Output the [X, Y] coordinate of the center of the cell containing the given text.  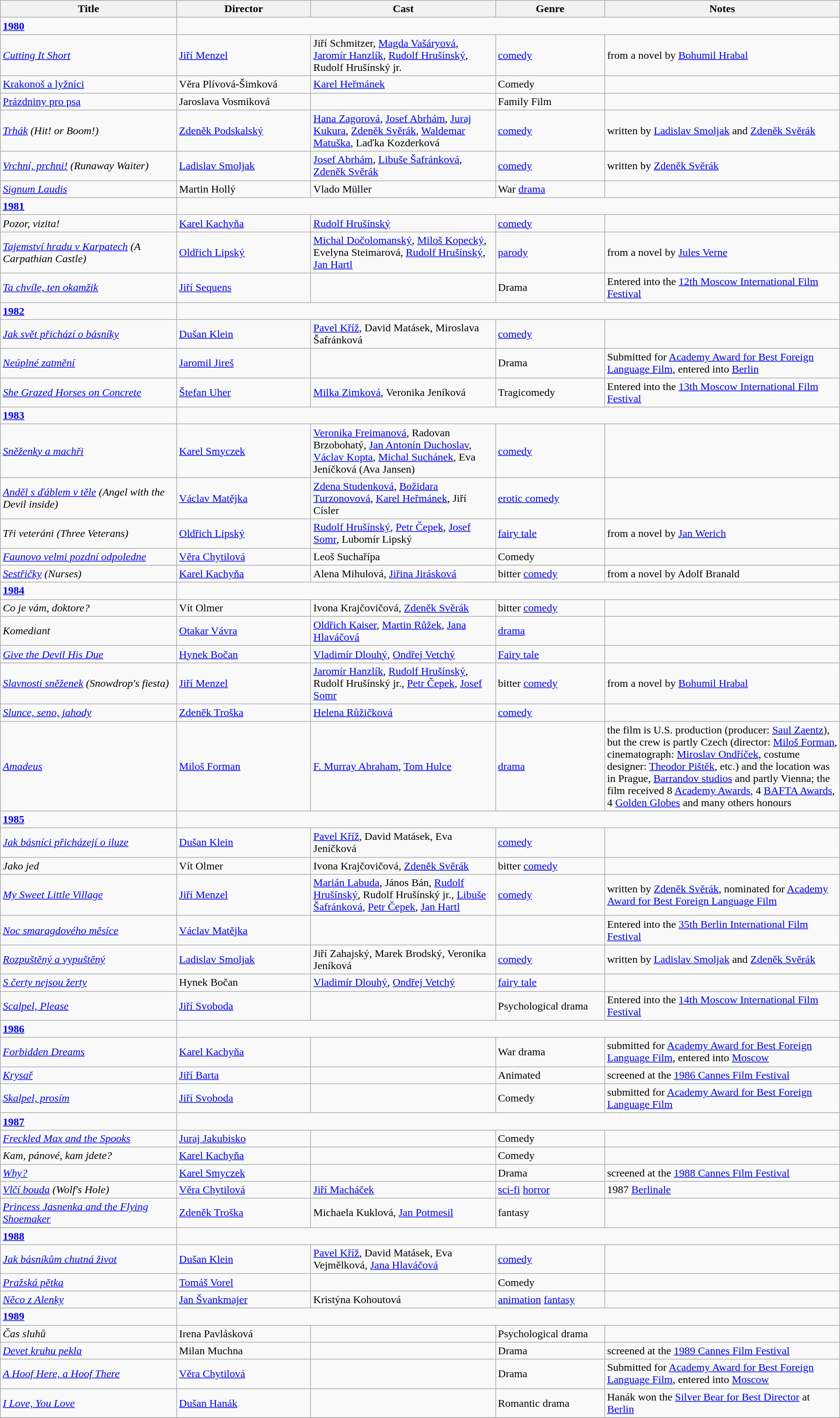
Irena Pavlásková [244, 1334]
Martin Hollý [244, 189]
Kam, pánové, kam jdete? [89, 1155]
submitted for Academy Award for Best Foreign Language Film, entered into Moscow [722, 1052]
Princess Jasnenka and the Flying Shoemaker [89, 1213]
Neúplné zatmění [89, 364]
Jiří Sequens [244, 287]
Něco z Alenky [89, 1299]
Jiří Barta [244, 1075]
Otakar Vávra [244, 631]
Slunce, seno, jahody [89, 712]
Notes [722, 9]
Hana Zagorová, Josef Abrhám, Juraj Kukura, Zdeněk Svěrák, Waldemar Matuška, Laďka Kozderková [403, 131]
Marián Labuda, János Bán, Rudolf Hrušínský, Rudolf Hrušínský jr., Libuše Šafránková, Petr Čepek, Jan Hartl [403, 895]
Entered into the 14th Moscow International Film Festival [722, 1005]
Sněženky a machři [89, 451]
Michal Dočolomanský, Miloš Kopecký, Evelyna Steimarová, Rudolf Hrušínský, Jan Hartl [403, 252]
Tři veteráni (Three Veterans) [89, 533]
Entered into the 12th Moscow International Film Festival [722, 287]
Josef Abrhám, Libuše Šafránková, Zdeněk Svěrák [403, 166]
Fairy tale [550, 654]
submitted for Academy Award for Best Foreign Language Film [722, 1098]
Krysař [89, 1075]
1987 [89, 1121]
Pavel Kříž, David Matásek, Eva Jeníčková [403, 843]
Ta chvíle, ten okamžik [89, 287]
animation fantasy [550, 1299]
Sestřičky (Nurses) [89, 574]
Jako jed [89, 866]
Rudolf Hrušínský, Petr Čepek, Josef Somr, Lubomír Lipský [403, 533]
She Grazed Horses on Concrete [89, 392]
Milan Muchna [244, 1351]
Čas sluhů [89, 1334]
Jan Švankmajer [244, 1299]
Miloš Forman [244, 766]
Dušan Hanák [244, 1403]
Vrchní, prchni! (Runaway Waiter) [89, 166]
Veronika Freimanová, Radovan Brzobohatý, Jan Antonín Duchoslav, Václav Kopta, Michal Suchánek, Eva Jeníčková (Ava Jansen) [403, 451]
Skalpel, prosím [89, 1098]
1980 [89, 26]
Pavel Kříž, David Matásek, Eva Vejmělková, Jana Hlaváčová [403, 1260]
My Sweet Little Village [89, 895]
Devet kruhu pekla [89, 1351]
Zdeněk Podskalský [244, 131]
Cutting It Short [89, 55]
Rozpuštěný a vypuštěný [89, 960]
Jak svět přichází o básníky [89, 334]
erotic comedy [550, 498]
Animated [550, 1075]
from a novel by Jules Verne [722, 252]
Helena Růžičková [403, 712]
Freckled Max and the Spooks [89, 1138]
Jaromil Jireš [244, 364]
Title [89, 9]
Kristýna Kohoutová [403, 1299]
Cast [403, 9]
1982 [89, 311]
Jak básníkům chutná život [89, 1260]
1987 Berlinale [722, 1190]
Family Film [550, 101]
1981 [89, 206]
from a novel by Jan Werich [722, 533]
Submitted for Academy Award for Best Foreign Language Film, entered into Berlin [722, 364]
screened at the 1989 Cannes Film Festival [722, 1351]
Amadeus [89, 766]
fantasy [550, 1213]
Noc smaragdového měsíce [89, 930]
Vlado Müller [403, 189]
F. Murray Abraham, Tom Hulce [403, 766]
Pražská pětka [89, 1282]
Anděl s ďáblem v těle (Angel with the Devil inside) [89, 498]
1988 [89, 1236]
Prázdniny pro psa [89, 101]
Jiří Macháček [403, 1190]
Pozor, vizita! [89, 223]
Karel Heřmánek [403, 84]
Jiří Schmitzer, Magda Vašáryová, Jaromír Hanzlík, Rudolf Hrušínský, Rudolf Hrušínský jr. [403, 55]
Co je vám, doktore? [89, 608]
Tajemství hradu v Karpatech (A Carpathian Castle) [89, 252]
screened at the 1988 Cannes Film Festival [722, 1173]
Štefan Uher [244, 392]
parody [550, 252]
Entered into the 13th Moscow International Film Festival [722, 392]
Vlčí bouda (Wolf's Hole) [89, 1190]
Milka Zimková, Veronika Jeníková [403, 392]
Jaromír Hanzlík, Rudolf Hrušínský, Rudolf Hrušínský jr., Petr Čepek, Josef Somr [403, 683]
Forbidden Dreams [89, 1052]
1984 [89, 591]
written by Zdeněk Svěrák, nominated for Academy Award for Best Foreign Language Film [722, 895]
Michaela Kuklová, Jan Potmesil [403, 1213]
from a novel by Adolf Branald [722, 574]
1983 [89, 416]
Leoš Suchařípa [403, 557]
screened at the 1986 Cannes Film Festival [722, 1075]
Why? [89, 1173]
Trhák (Hit! or Boom!) [89, 131]
A Hoof Here, a Hoof There [89, 1374]
Jiří Zahajský, Marek Brodský, Veronika Jeníková [403, 960]
Scalpel, Please [89, 1005]
1985 [89, 820]
Komediant [89, 631]
Rudolf Hrušínský [403, 223]
Slavnosti sněženek (Snowdrop's fiesta) [89, 683]
Hanák won the Silver Bear for Best Director at Berlin [722, 1403]
Signum Laudis [89, 189]
Give the Devil His Due [89, 654]
Jak básníci přicházejí o iluze [89, 843]
Pavel Kříž, David Matásek, Miroslava Šafránková [403, 334]
Faunovo velmi pozdní odpoledne [89, 557]
Jaroslava Vosmiková [244, 101]
1986 [89, 1029]
Director [244, 9]
Romantic drama [550, 1403]
Alena Mihulová, Jiřina Jirásková [403, 574]
Entered into the 35th Berlin International Film Festival [722, 930]
Zdena Studenková, Božidara Turzonovová, Karel Heřmánek, Jiří Císler [403, 498]
written by Zdeněk Svěrák [722, 166]
Krakonoš a lyžníci [89, 84]
S čerty nejsou žerty [89, 983]
Věra Plívová-Šimková [244, 84]
1989 [89, 1317]
Genre [550, 9]
Oldřich Kaiser, Martin Růžek, Jana Hlaváčová [403, 631]
I Love, You Love [89, 1403]
Submitted for Academy Award for Best Foreign Language Film, entered into Moscow [722, 1374]
Juraj Jakubisko [244, 1138]
Tragicomedy [550, 392]
Tomáš Vorel [244, 1282]
sci-fi horror [550, 1190]
